Locate the cell with the specified text and output its [x, y] center coordinate. 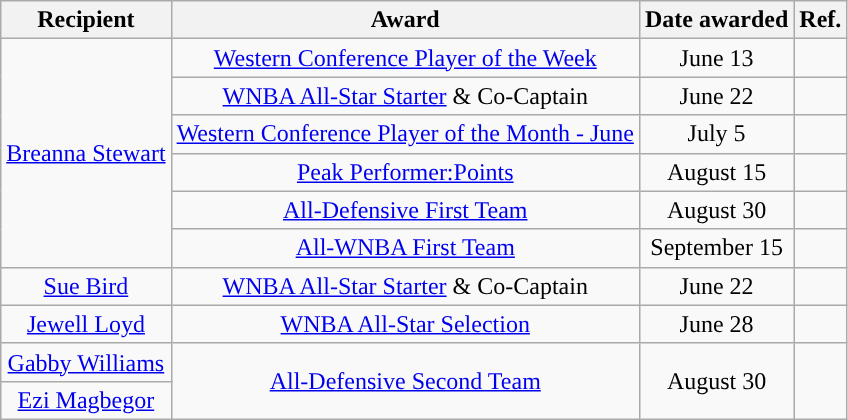
Ezi Magbegor [86, 400]
August 15 [716, 172]
July 5 [716, 134]
Peak Performer:Points [405, 172]
Date awarded [716, 20]
Jewell Loyd [86, 324]
September 15 [716, 248]
Gabby Williams [86, 362]
Award [405, 20]
Western Conference Player of the Month - June [405, 134]
Recipient [86, 20]
Breanna Stewart [86, 153]
June 28 [716, 324]
All-Defensive Second Team [405, 381]
June 13 [716, 58]
WNBA All-Star Selection [405, 324]
Ref. [820, 20]
Sue Bird [86, 286]
All-WNBA First Team [405, 248]
Western Conference Player of the Week [405, 58]
All-Defensive First Team [405, 210]
